Detect which cell encompasses the target text, then output its [X, Y] center coordinate. 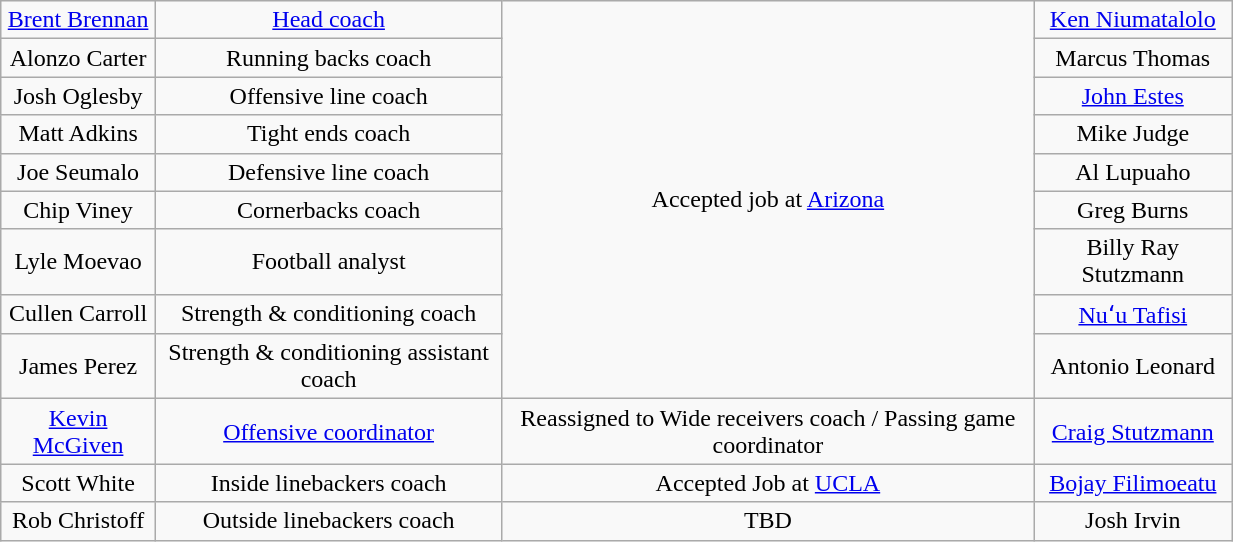
Antonio Leonard [1133, 366]
Brent Brennan [78, 20]
Cullen Carroll [78, 314]
John Estes [1133, 96]
Offensive line coach [328, 96]
Cornerbacks coach [328, 210]
Strength & conditioning coach [328, 314]
Matt Adkins [78, 134]
Kevin McGiven [78, 432]
Billy Ray Stutzmann [1133, 262]
Strength & conditioning assistant coach [328, 366]
Head coach [328, 20]
Nuʻu Tafisi [1133, 314]
Josh Oglesby [78, 96]
Accepted job at Arizona [768, 200]
Marcus Thomas [1133, 58]
TBD [768, 521]
Greg Burns [1133, 210]
Alonzo Carter [78, 58]
Rob Christoff [78, 521]
Defensive line coach [328, 172]
Craig Stutzmann [1133, 432]
Football analyst [328, 262]
Offensive coordinator [328, 432]
Chip Viney [78, 210]
Tight ends coach [328, 134]
Accepted Job at UCLA [768, 483]
Josh Irvin [1133, 521]
Running backs coach [328, 58]
Reassigned to Wide receivers coach / Passing game coordinator [768, 432]
Joe Seumalo [78, 172]
Al Lupuaho [1133, 172]
Outside linebackers coach [328, 521]
Inside linebackers coach [328, 483]
Scott White [78, 483]
Lyle Moevao [78, 262]
Ken Niumatalolo [1133, 20]
Bojay Filimoeatu [1133, 483]
James Perez [78, 366]
Mike Judge [1133, 134]
